Determine the [x, y] coordinate at the center of the cell enclosing the given text.  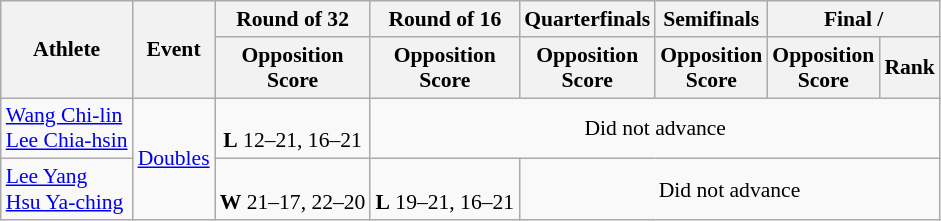
Round of 16 [444, 19]
Round of 32 [293, 19]
W 21–17, 22–20 [293, 190]
Rank [910, 68]
Lee Yang Hsu Ya-ching [67, 190]
L 12–21, 16–21 [293, 128]
Final / [854, 19]
L 19–21, 16–21 [444, 190]
Doubles [174, 159]
Semifinals [711, 19]
Event [174, 50]
Quarterfinals [587, 19]
Wang Chi-lin Lee Chia-hsin [67, 128]
Athlete [67, 50]
